Scan for the cell matching the given text and deliver its [X, Y] coordinate at center. 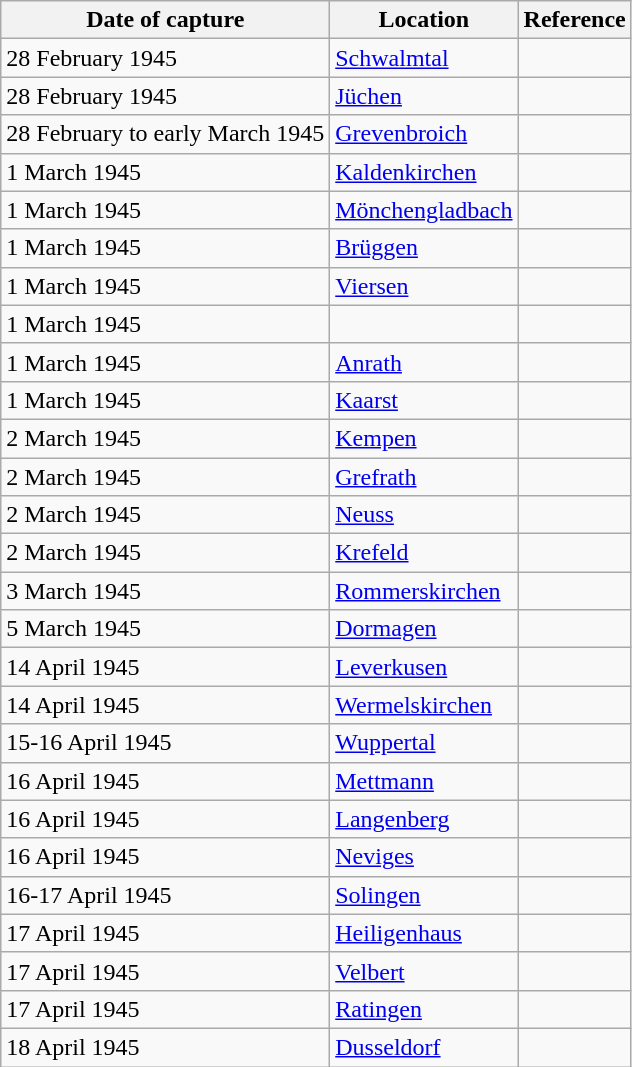
Reference [574, 20]
Dusseldorf [424, 1047]
Anrath [424, 362]
Location [424, 20]
Mönchengladbach [424, 210]
Grevenbroich [424, 134]
Neuss [424, 515]
Langenberg [424, 819]
Date of capture [166, 20]
Wuppertal [424, 743]
Viersen [424, 286]
Neviges [424, 857]
Leverkusen [424, 667]
16-17 April 1945 [166, 895]
Velbert [424, 971]
Grefrath [424, 477]
Rommerskirchen [424, 591]
15-16 April 1945 [166, 743]
Wermelskirchen [424, 705]
18 April 1945 [166, 1047]
Mettmann [424, 781]
Brüggen [424, 248]
Ratingen [424, 1009]
3 March 1945 [166, 591]
Solingen [424, 895]
Kaldenkirchen [424, 172]
Kaarst [424, 400]
Heiligenhaus [424, 933]
Krefeld [424, 553]
5 March 1945 [166, 629]
Kempen [424, 438]
Jüchen [424, 96]
Schwalmtal [424, 58]
Dormagen [424, 629]
28 February to early March 1945 [166, 134]
